Return the [x, y] coordinate for the center point of the cell that contains the specified text.  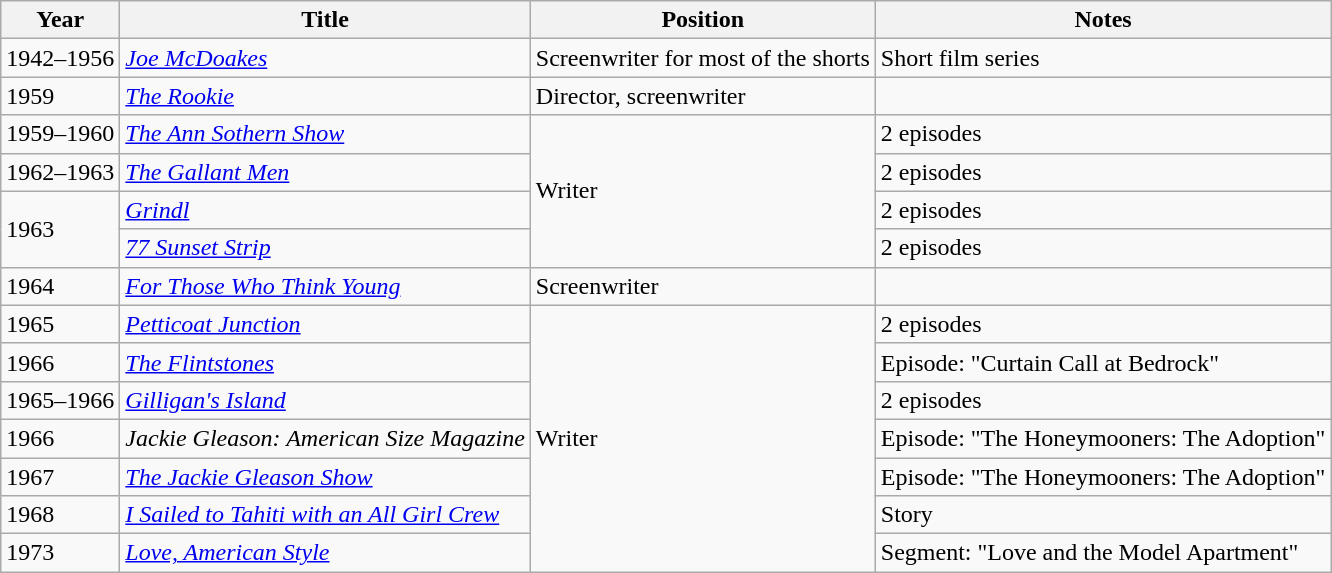
1967 [60, 477]
1968 [60, 515]
Segment: "Love and the Model Apartment" [1102, 553]
The Jackie Gleason Show [326, 477]
The Rookie [326, 96]
77 Sunset Strip [326, 248]
Story [1102, 515]
Episode: "Curtain Call at Bedrock" [1102, 362]
1965–1966 [60, 400]
Position [702, 20]
1973 [60, 553]
Petticoat Junction [326, 324]
1965 [60, 324]
1964 [60, 286]
1942–1956 [60, 58]
Title [326, 20]
1962–1963 [60, 172]
Short film series [1102, 58]
Grindl [326, 210]
I Sailed to Tahiti with an All Girl Crew [326, 515]
Gilligan's Island [326, 400]
Joe McDoakes [326, 58]
1963 [60, 229]
1959–1960 [60, 134]
1959 [60, 96]
Director, screenwriter [702, 96]
The Flintstones [326, 362]
Love, American Style [326, 553]
Screenwriter [702, 286]
Year [60, 20]
Jackie Gleason: American Size Magazine [326, 438]
For Those Who Think Young [326, 286]
The Ann Sothern Show [326, 134]
The Gallant Men [326, 172]
Screenwriter for most of the shorts [702, 58]
Notes [1102, 20]
